Locate the cell with the specified text and output its (X, Y) center coordinate. 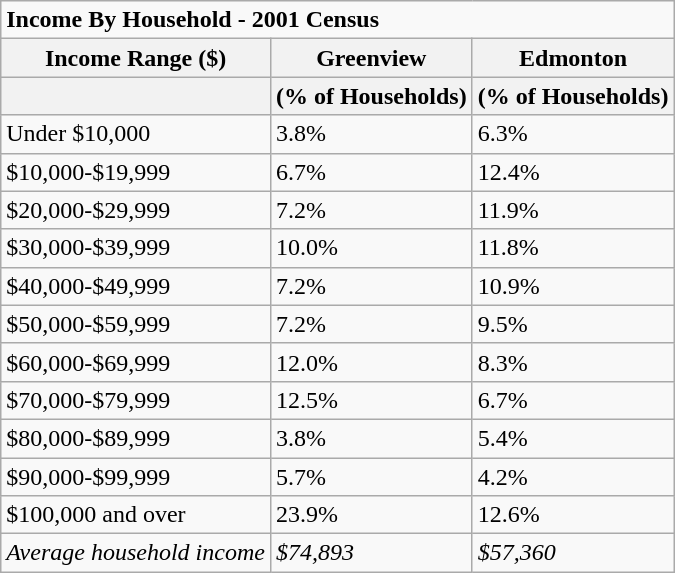
12.0% (371, 362)
12.4% (573, 172)
$30,000-$39,999 (136, 248)
$90,000-$99,999 (136, 477)
$57,360 (573, 553)
Under $10,000 (136, 134)
$70,000-$79,999 (136, 400)
5.7% (371, 477)
Edmonton (573, 58)
12.5% (371, 400)
$80,000-$89,999 (136, 438)
9.5% (573, 324)
$40,000-$49,999 (136, 286)
$100,000 and over (136, 515)
23.9% (371, 515)
Average household income (136, 553)
Income Range ($) (136, 58)
10.9% (573, 286)
$74,893 (371, 553)
Greenview (371, 58)
$50,000-$59,999 (136, 324)
10.0% (371, 248)
$60,000-$69,999 (136, 362)
5.4% (573, 438)
Income By Household - 2001 Census (338, 20)
$20,000-$29,999 (136, 210)
11.9% (573, 210)
11.8% (573, 248)
8.3% (573, 362)
6.3% (573, 134)
4.2% (573, 477)
12.6% (573, 515)
$10,000-$19,999 (136, 172)
